Capture the cell that displays the provided text and extract its [x, y] central coordinate. 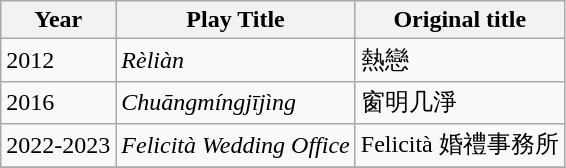
Play Title [236, 20]
2012 [58, 60]
2022-2023 [58, 146]
Rèliàn [236, 60]
Felicità 婚禮事務所 [460, 146]
Year [58, 20]
2016 [58, 102]
窗明几淨 [460, 102]
Original title [460, 20]
Felicità Wedding Office [236, 146]
熱戀 [460, 60]
Chuāngmíngjījìng [236, 102]
